For the text-containing cell, return its midpoint in [x, y] coordinate format. 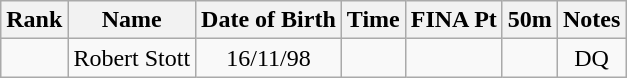
Time [373, 20]
Name [132, 20]
DQ [591, 58]
Date of Birth [269, 20]
16/11/98 [269, 58]
Notes [591, 20]
Robert Stott [132, 58]
50m [530, 20]
Rank [34, 20]
FINA Pt [454, 20]
